Scan for the cell matching the given text and deliver its (x, y) coordinate at center. 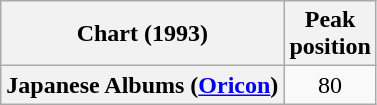
Chart (1993) (142, 34)
Japanese Albums (Oricon) (142, 85)
Peakposition (330, 34)
80 (330, 85)
